Pinpoint the cell where the given text exists, returning its [X, Y] midpoint coordinate. 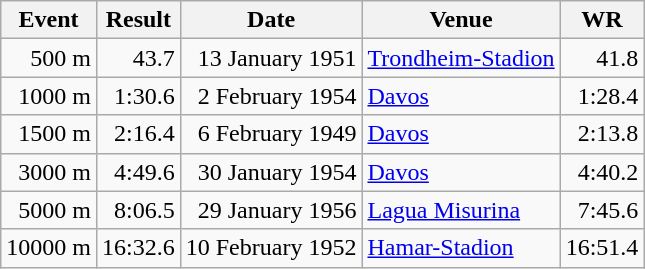
Date [271, 20]
WR [602, 20]
5000 m [49, 210]
6 February 1949 [271, 134]
4:40.2 [602, 172]
2:16.4 [138, 134]
Event [49, 20]
1500 m [49, 134]
500 m [49, 58]
10000 m [49, 248]
30 January 1954 [271, 172]
2:13.8 [602, 134]
Venue [461, 20]
41.8 [602, 58]
Result [138, 20]
Trondheim-Stadion [461, 58]
1:28.4 [602, 96]
8:06.5 [138, 210]
1000 m [49, 96]
Hamar-Stadion [461, 248]
2 February 1954 [271, 96]
29 January 1956 [271, 210]
10 February 1952 [271, 248]
1:30.6 [138, 96]
16:32.6 [138, 248]
Lagua Misurina [461, 210]
13 January 1951 [271, 58]
3000 m [49, 172]
16:51.4 [602, 248]
4:49.6 [138, 172]
7:45.6 [602, 210]
43.7 [138, 58]
